Identify which cell holds the provided text, then report its [x, y] central coordinate. 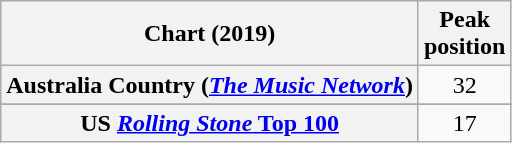
32 [464, 85]
17 [464, 123]
Australia Country (The Music Network) [210, 85]
Chart (2019) [210, 34]
Peakposition [464, 34]
US Rolling Stone Top 100 [210, 123]
